Return the (X, Y) coordinate for the center point of the cell that contains the specified text.  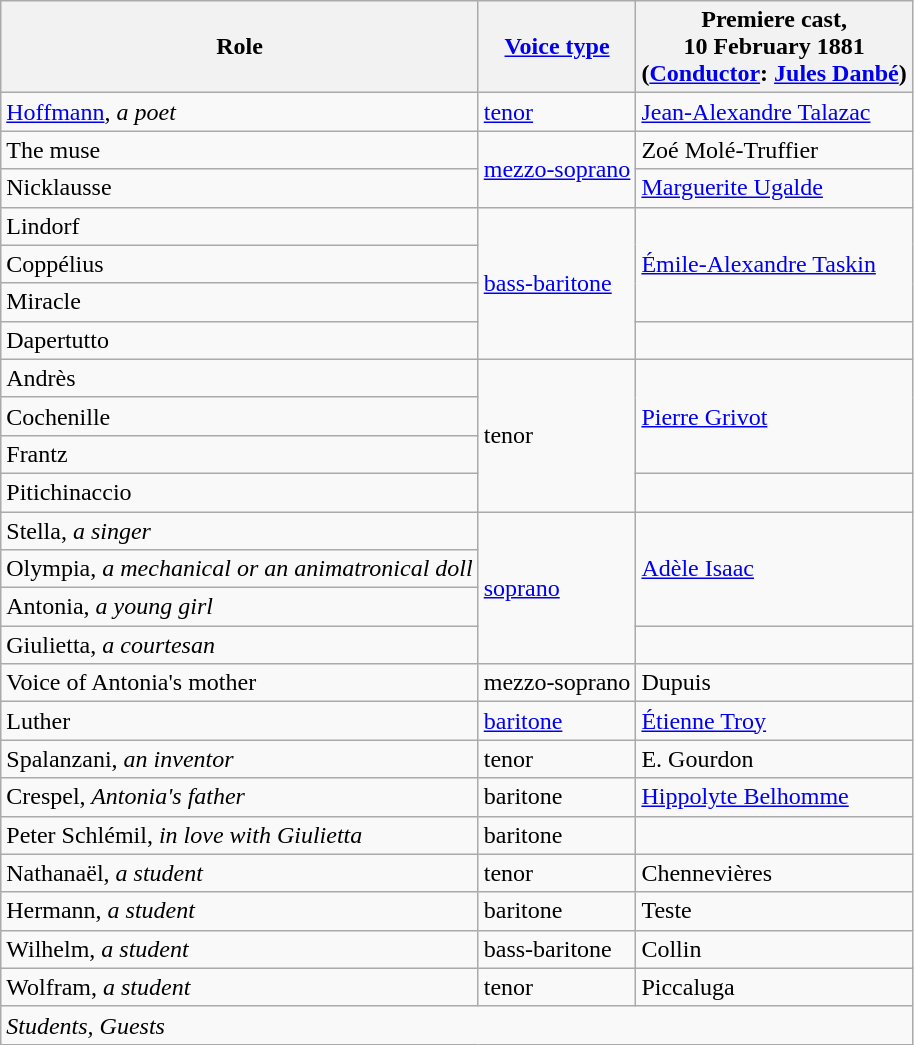
Hoffmann, a poet (240, 112)
Crespel, Antonia's father (240, 797)
Giulietta, a courtesan (240, 645)
Zoé Molé-Truffier (774, 150)
Lindorf (240, 226)
Miracle (240, 302)
Andrès (240, 378)
Role (240, 47)
Émile-Alexandre Taskin (774, 264)
Nicklausse (240, 188)
Stella, a singer (240, 531)
Students, Guests (457, 1025)
Frantz (240, 454)
Premiere cast,10 February 1881(Conductor: Jules Danbé) (774, 47)
Luther (240, 721)
Wolfram, a student (240, 987)
Peter Schlémil, in love with Giulietta (240, 835)
Cochenille (240, 416)
Voice of Antonia's mother (240, 683)
Marguerite Ugalde (774, 188)
Teste (774, 911)
Collin (774, 949)
Coppélius (240, 264)
soprano (557, 588)
Wilhelm, a student (240, 949)
Dapertutto (240, 340)
Olympia, a mechanical or an animatronical doll (240, 569)
Dupuis (774, 683)
Hippolyte Belhomme (774, 797)
Jean-Alexandre Talazac (774, 112)
Pierre Grivot (774, 416)
Antonia, a young girl (240, 607)
E. Gourdon (774, 759)
Étienne Troy (774, 721)
Nathanaël, a student (240, 873)
Adèle Isaac (774, 569)
Spalanzani, an inventor (240, 759)
The muse (240, 150)
Voice type (557, 47)
Hermann, a student (240, 911)
Piccaluga (774, 987)
Pitichinaccio (240, 492)
Chennevières (774, 873)
